Provide the [x, y] coordinate of the cell's center where the given text is located.  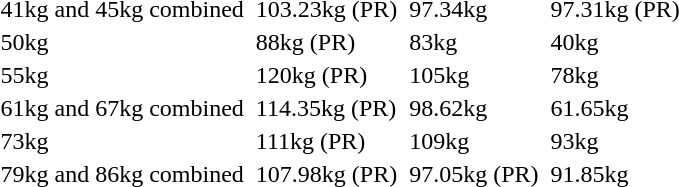
114.35kg (PR) [326, 108]
98.62kg [474, 108]
120kg (PR) [326, 75]
111kg (PR) [326, 141]
105kg [474, 75]
109kg [474, 141]
88kg (PR) [326, 42]
83kg [474, 42]
